Output the (X, Y) coordinate of the center of the cell containing the given text.  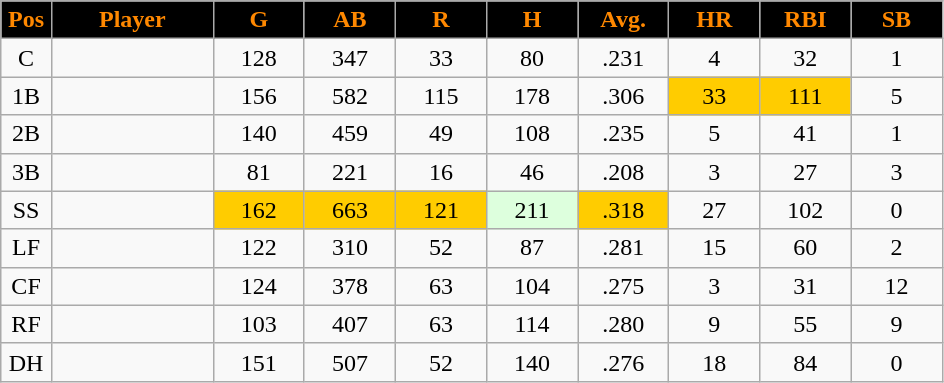
R (440, 20)
121 (440, 210)
RBI (806, 20)
Avg. (624, 20)
Player (132, 20)
Pos (26, 20)
128 (258, 58)
103 (258, 324)
81 (258, 172)
507 (350, 362)
LF (26, 248)
378 (350, 286)
32 (806, 58)
80 (532, 58)
H (532, 20)
55 (806, 324)
49 (440, 134)
663 (350, 210)
.208 (624, 172)
.280 (624, 324)
211 (532, 210)
HR (714, 20)
15 (714, 248)
.281 (624, 248)
2 (896, 248)
347 (350, 58)
459 (350, 134)
1B (26, 96)
3B (26, 172)
41 (806, 134)
RF (26, 324)
46 (532, 172)
.235 (624, 134)
AB (350, 20)
114 (532, 324)
60 (806, 248)
.318 (624, 210)
C (26, 58)
178 (532, 96)
122 (258, 248)
104 (532, 286)
102 (806, 210)
84 (806, 362)
.231 (624, 58)
111 (806, 96)
16 (440, 172)
DH (26, 362)
310 (350, 248)
4 (714, 58)
.306 (624, 96)
SS (26, 210)
G (258, 20)
18 (714, 362)
CF (26, 286)
156 (258, 96)
12 (896, 286)
151 (258, 362)
115 (440, 96)
162 (258, 210)
582 (350, 96)
31 (806, 286)
108 (532, 134)
.275 (624, 286)
407 (350, 324)
.276 (624, 362)
124 (258, 286)
SB (896, 20)
2B (26, 134)
87 (532, 248)
221 (350, 172)
